Scan for the cell matching the given text and deliver its (X, Y) coordinate at center. 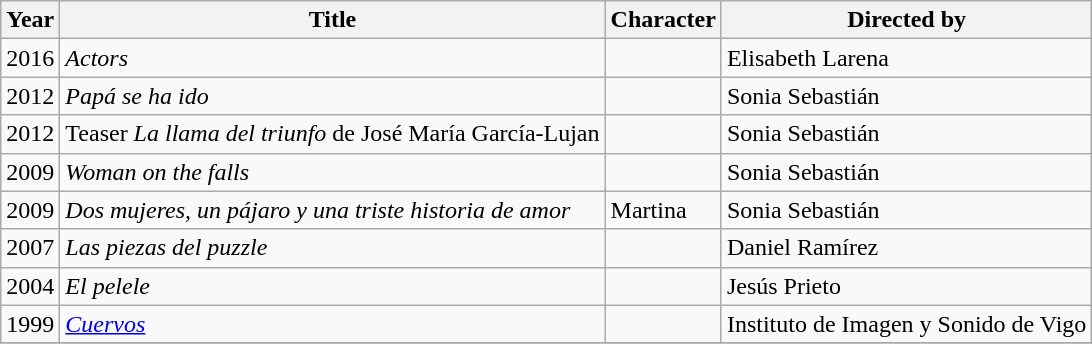
Martina (663, 210)
Woman on the falls (332, 172)
Instituto de Imagen y Sonido de Vigo (906, 324)
Teaser La llama del triunfo de José María García-Lujan (332, 134)
Las piezas del puzzle (332, 248)
Daniel Ramírez (906, 248)
Title (332, 20)
Papá se ha ido (332, 96)
Jesús Prieto (906, 286)
Dos mujeres, un pájaro y una triste historia de amor (332, 210)
2016 (30, 58)
Cuervos (332, 324)
2004 (30, 286)
Character (663, 20)
1999 (30, 324)
2007 (30, 248)
Year (30, 20)
Elisabeth Larena (906, 58)
El pelele (332, 286)
Actors (332, 58)
Directed by (906, 20)
